Pinpoint the cell where the given text exists, returning its (X, Y) midpoint coordinate. 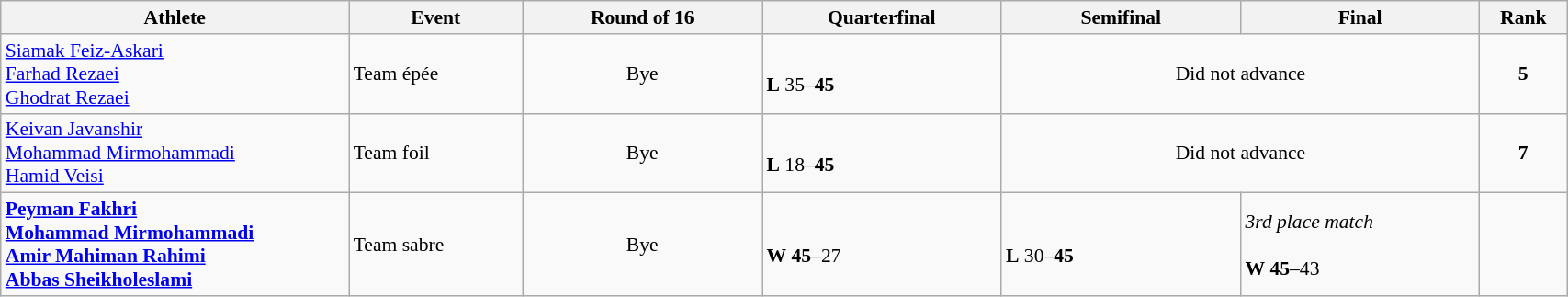
Semifinal (1121, 17)
L 18–45 (882, 153)
W 45–27 (882, 245)
Keivan JavanshirMohammad MirmohammadiHamid Veisi (175, 153)
Rank (1523, 17)
L 30–45 (1121, 245)
Peyman FakhriMohammad MirmohammadiAmir Mahiman RahimiAbbas Sheikholeslami (175, 245)
5 (1523, 74)
Athlete (175, 17)
Siamak Feiz-AskariFarhad RezaeiGhodrat Rezaei (175, 74)
7 (1523, 153)
Team sabre (435, 245)
Quarterfinal (882, 17)
Team foil (435, 153)
Team épée (435, 74)
Final (1359, 17)
3rd place matchW 45–43 (1359, 245)
L 35–45 (882, 74)
Round of 16 (642, 17)
Event (435, 17)
